From the cell containing the given text, extract its center point as (x, y) coordinate. 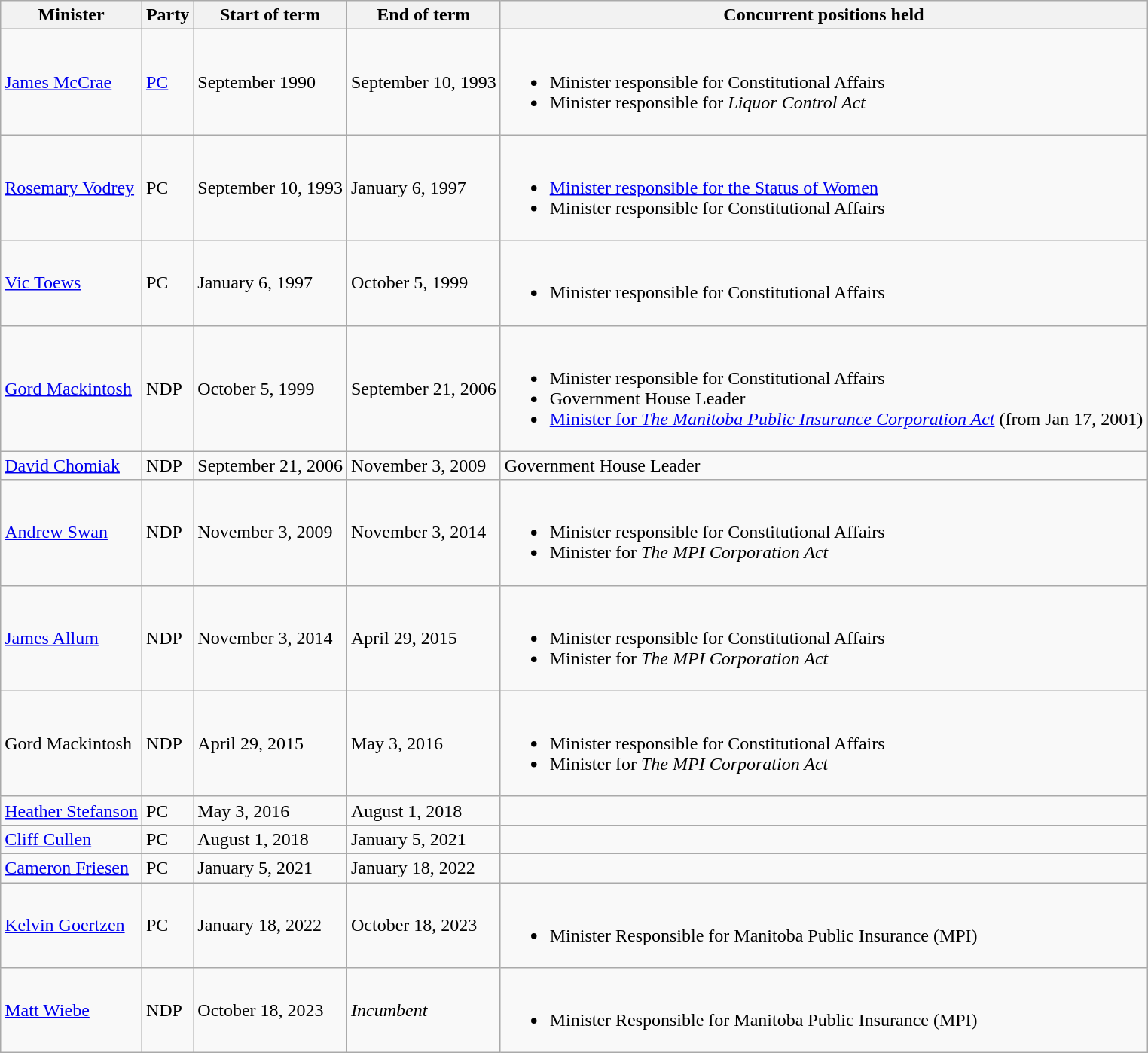
Minister responsible for the Status of WomenMinister responsible for Constitutional Affairs (824, 188)
David Chomiak (72, 465)
James Allum (72, 638)
Cameron Friesen (72, 868)
Minister responsible for Constitutional Affairs (824, 283)
Rosemary Vodrey (72, 188)
James McCrae (72, 82)
Andrew Swan (72, 533)
Incumbent (423, 1011)
Concurrent positions held (824, 15)
Government House Leader (824, 465)
Vic Toews (72, 283)
Heather Stefanson (72, 810)
End of term (423, 15)
Start of term (270, 15)
Matt Wiebe (72, 1011)
Kelvin Goertzen (72, 925)
Party (167, 15)
Minister (72, 15)
September 1990 (270, 82)
Minister responsible for Constitutional AffairsGovernment House LeaderMinister for The Manitoba Public Insurance Corporation Act (from Jan 17, 2001) (824, 389)
Minister responsible for Constitutional AffairsMinister responsible for Liquor Control Act (824, 82)
Cliff Cullen (72, 839)
